Search for the cell housing the specified text and yield its (X, Y) center coordinate. 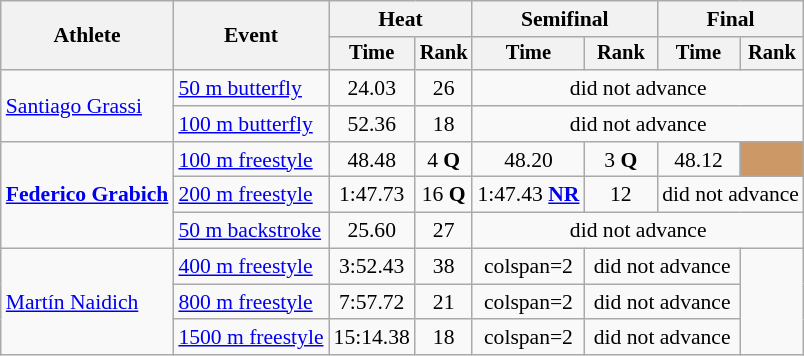
Semifinal (564, 19)
Heat (401, 19)
15:14.38 (372, 338)
7:57.72 (372, 302)
1:47.73 (372, 195)
3:52.43 (372, 267)
400 m freestyle (250, 267)
25.60 (372, 231)
26 (444, 88)
12 (622, 195)
Final (730, 19)
Martín Naidich (88, 302)
800 m freestyle (250, 302)
38 (444, 267)
1500 m freestyle (250, 338)
200 m freestyle (250, 195)
Federico Grabich (88, 196)
100 m butterfly (250, 124)
1:47.43 NR (528, 195)
27 (444, 231)
48.20 (528, 160)
3 Q (622, 160)
48.12 (698, 160)
100 m freestyle (250, 160)
Santiago Grassi (88, 106)
52.36 (372, 124)
48.48 (372, 160)
24.03 (372, 88)
16 Q (444, 195)
Event (250, 36)
50 m backstroke (250, 231)
50 m butterfly (250, 88)
21 (444, 302)
Athlete (88, 36)
4 Q (444, 160)
